Provide the (x, y) coordinate of the cell's center where the given text is located.  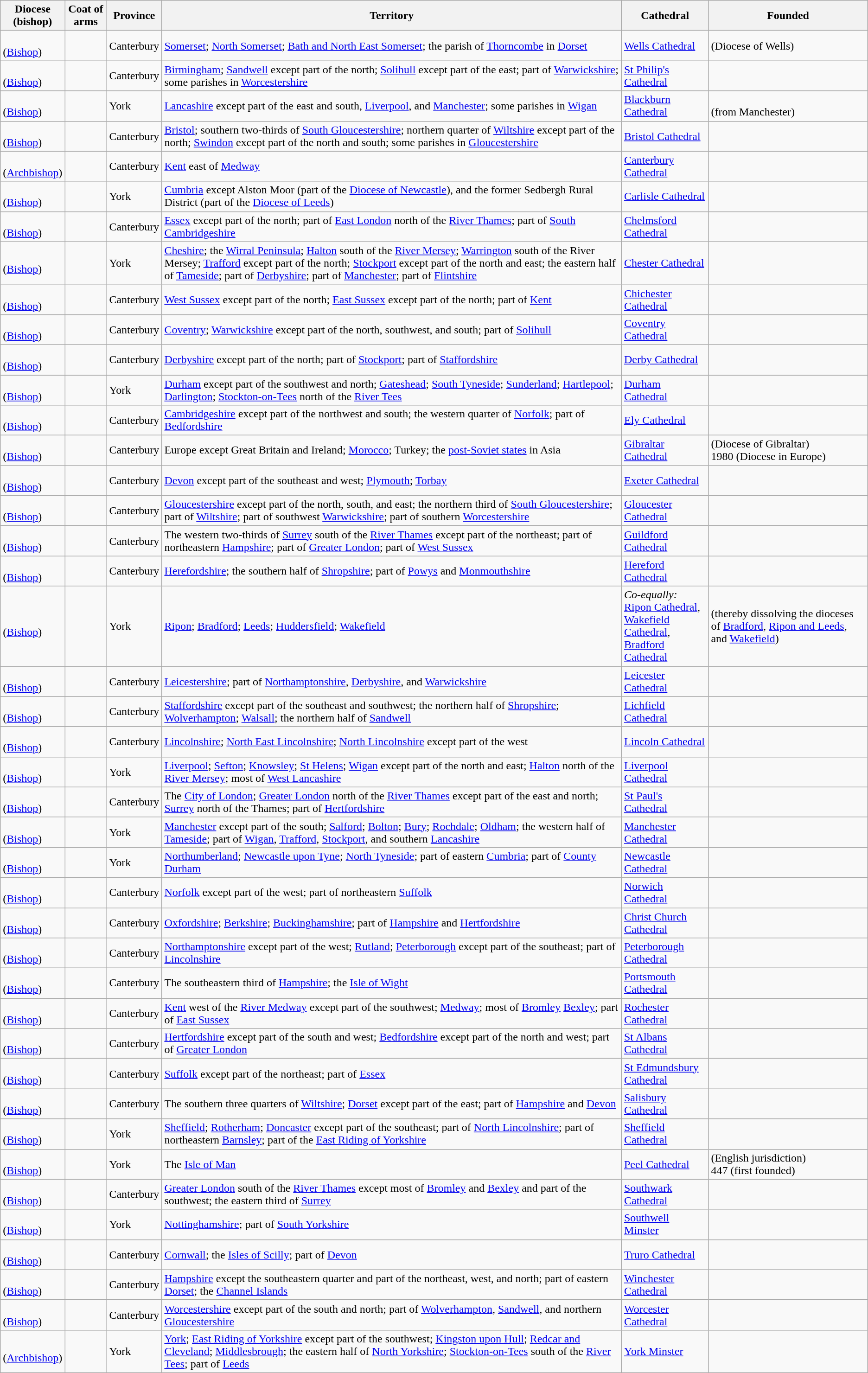
Gloucester Cathedral (665, 511)
Cathedral (665, 16)
Kent west of the River Medway except part of the southwest; Medway; most of Bromley Bexley; part of East Sussex (392, 1014)
Worcestershire except part of the south and north; part of Wolverhampton, Sandwell, and northern Gloucestershire (392, 1315)
Devon except part of the southeast and west; Plymouth; Torbay (392, 480)
Salisbury Cathedral (665, 1104)
Chester Cathedral (665, 263)
York Minster (665, 1351)
Leicester Cathedral (665, 682)
Southwark Cathedral (665, 1194)
Cornwall; the Isles of Scilly; part of Devon (392, 1255)
Winchester Cathedral (665, 1284)
Europe except Great Britain and Ireland; Morocco; Turkey; the post-Soviet states in Asia (392, 451)
St Paul's Cathedral (665, 802)
Cumbria except Alston Moor (part of the Diocese of Newcastle), and the former Sedbergh Rural District (part of the Diocese of Leeds) (392, 197)
The Isle of Man (392, 1164)
Northamptonshire except part of the west; Rutland; Peterborough except part of the southeast; part of Lincolnshire (392, 953)
The southern three quarters of Wiltshire; Dorset except part of the east; part of Hampshire and Devon (392, 1104)
Sheffield Cathedral (665, 1134)
Ripon; Bradford; Leeds; Huddersfield; Wakefield (392, 626)
Hertfordshire except part of the south and west; Bedfordshire except part of the north and west; part of Greater London (392, 1043)
Suffolk except part of the northeast; part of Essex (392, 1074)
Derbyshire except part of the north; part of Stockport; part of Staffordshire (392, 360)
Canterbury Cathedral (665, 166)
Staffordshire except part of the southeast and southwest; the northern half of Shropshire; Wolverhampton; Walsall; the northern half of Sandwell (392, 711)
Gibraltar Cathedral (665, 451)
The City of London; Greater London north of the River Thames except part of the east and north; Surrey north of the Thames; part of Hertfordshire (392, 802)
(Diocese of Wells) (788, 45)
(Diocese of Gibraltar)1980 (Diocese in Europe) (788, 451)
Norfolk except part of the west; part of northeastern Suffolk (392, 892)
Leicestershire; part of Northamptonshire, Derbyshire, and Warwickshire (392, 682)
Essex except part of the north; part of East London north of the River Thames; part of South Cambridgeshire (392, 226)
Peterborough Cathedral (665, 953)
Province (134, 16)
Blackburn Cathedral (665, 106)
Lincolnshire; North East Lincolnshire; North Lincolnshire except part of the west (392, 742)
Derby Cathedral (665, 360)
St Edmundsbury Cathedral (665, 1074)
St Albans Cathedral (665, 1043)
Territory (392, 16)
Hampshire except the southeastern quarter and part of the northeast, west, and north; part of eastern Dorset; the Channel Islands (392, 1284)
Lincoln Cathedral (665, 742)
Lancashire except part of the east and south, Liverpool, and Manchester; some parishes in Wigan (392, 106)
Co-equally:Ripon Cathedral,Wakefield Cathedral,Bradford Cathedral (665, 626)
West Sussex except part of the north; East Sussex except part of the north; part of Kent (392, 300)
Diocese(bishop) (32, 16)
Durham Cathedral (665, 390)
Rochester Cathedral (665, 1014)
Greater London south of the River Thames except most of Bromley and Bexley and part of the southwest; the eastern third of Surrey (392, 1194)
Portsmouth Cathedral (665, 983)
(from Manchester) (788, 106)
Exeter Cathedral (665, 480)
Truro Cathedral (665, 1255)
Liverpool Cathedral (665, 772)
(English jurisdiction)447 (first founded) (788, 1164)
Liverpool; Sefton; Knowsley; St Helens; Wigan except part of the north and east; Halton north of the River Mersey; most of West Lancashire (392, 772)
Birmingham; Sandwell except part of the north; Solihull except part of the east; part of Warwickshire; some parishes in Worcestershire (392, 76)
Guildford Cathedral (665, 541)
Chichester Cathedral (665, 300)
Newcastle Cathedral (665, 862)
Cambridgeshire except part of the northwest and south; the western quarter of Norfolk; part of Bedfordshire (392, 420)
The southeastern third of Hampshire; the Isle of Wight (392, 983)
Bristol Cathedral (665, 136)
Coat of arms (86, 16)
Coventry; Warwickshire except part of the north, southwest, and south; part of Solihull (392, 329)
Christ Church Cathedral (665, 923)
Oxfordshire; Berkshire; Buckinghamshire; part of Hampshire and Hertfordshire (392, 923)
Southwell Minster (665, 1224)
Carlisle Cathedral (665, 197)
Kent east of Medway (392, 166)
Founded (788, 16)
Somerset; North Somerset; Bath and North East Somerset; the parish of Thorncombe in Dorset (392, 45)
Nottinghamshire; part of South Yorkshire (392, 1224)
Chelmsford Cathedral (665, 226)
Norwich Cathedral (665, 892)
Wells Cathedral (665, 45)
Northumberland; Newcastle upon Tyne; North Tyneside; part of eastern Cumbria; part of County Durham (392, 862)
Worcester Cathedral (665, 1315)
Coventry Cathedral (665, 329)
Ely Cathedral (665, 420)
Hereford Cathedral (665, 571)
Peel Cathedral (665, 1164)
Lichfield Cathedral (665, 711)
Herefordshire; the southern half of Shropshire; part of Powys and Monmouthshire (392, 571)
(thereby dissolving the dioceses of Bradford, Ripon and Leeds, and Wakefield) (788, 626)
St Philip's Cathedral (665, 76)
Manchester Cathedral (665, 832)
